Provide the [x, y] coordinate of the cell's center where the given text is located.  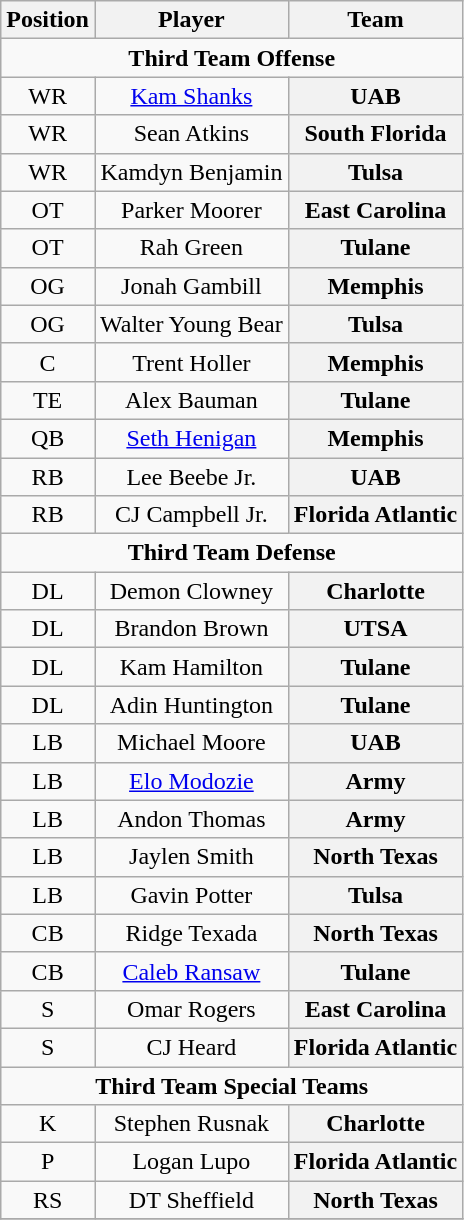
Brandon Brown [191, 629]
Caleb Ransaw [191, 971]
CJ Heard [191, 1047]
Jonah Gambill [191, 286]
Kam Hamilton [191, 667]
Ridge Texada [191, 933]
Rah Green [191, 248]
Trent Holler [191, 362]
Stephen Rusnak [191, 1124]
Third Team Special Teams [232, 1085]
UTSA [375, 629]
C [48, 362]
Position [48, 20]
Gavin Potter [191, 895]
Kamdyn Benjamin [191, 172]
Lee Beebe Jr. [191, 477]
Michael Moore [191, 743]
DT Sheffield [191, 1200]
Logan Lupo [191, 1162]
Demon Clowney [191, 591]
Andon Thomas [191, 819]
P [48, 1162]
Kam Shanks [191, 96]
Walter Young Bear [191, 324]
TE [48, 400]
QB [48, 438]
Adin Huntington [191, 705]
RS [48, 1200]
Player [191, 20]
K [48, 1124]
Elo Modozie [191, 781]
Jaylen Smith [191, 857]
Sean Atkins [191, 134]
Parker Moorer [191, 210]
CJ Campbell Jr. [191, 515]
Seth Henigan [191, 438]
Third Team Defense [232, 553]
Alex Bauman [191, 400]
South Florida [375, 134]
Third Team Offense [232, 58]
Omar Rogers [191, 1009]
Team [375, 20]
